Capture the cell that displays the provided text and extract its [X, Y] central coordinate. 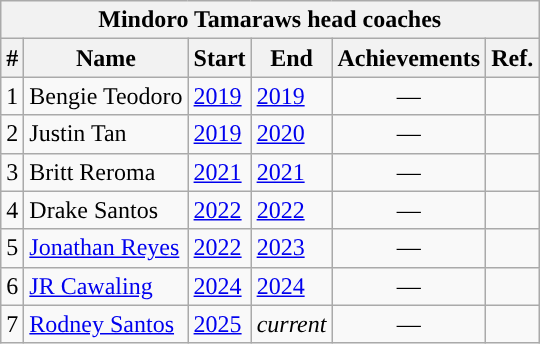
Drake Santos [106, 210]
# [12, 58]
Rodney Santos [106, 324]
Achievements [409, 58]
7 [12, 324]
Justin Tan [106, 134]
JR Cawaling [106, 286]
3 [12, 172]
Britt Reroma [106, 172]
2 [12, 134]
Bengie Teodoro [106, 96]
Name [106, 58]
2025 [220, 324]
End [292, 58]
4 [12, 210]
Mindoro Tamaraws head coaches [270, 20]
2020 [292, 134]
current [292, 324]
5 [12, 248]
Start [220, 58]
6 [12, 286]
Ref. [512, 58]
1 [12, 96]
Jonathan Reyes [106, 248]
2023 [292, 248]
